Extract the [X, Y] coordinate from the center of the cell holding the provided text.  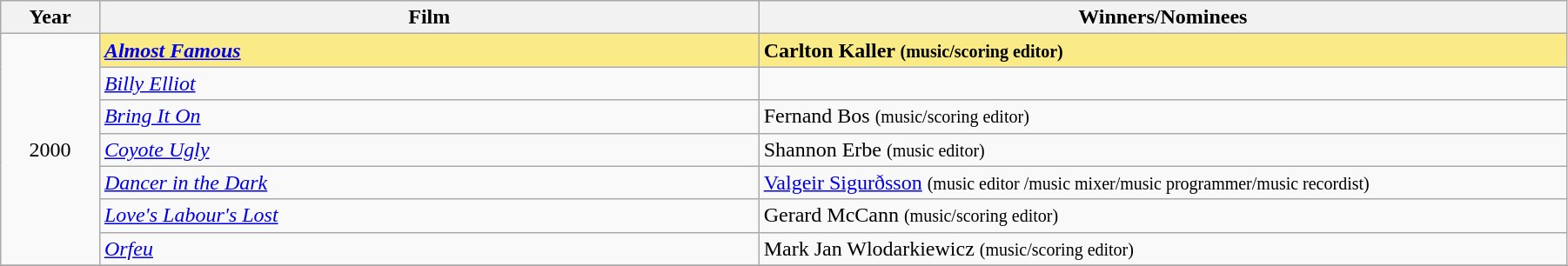
Winners/Nominees [1163, 17]
Gerard McCann (music/scoring editor) [1163, 216]
2000 [50, 150]
Billy Elliot [429, 83]
Fernand Bos (music/scoring editor) [1163, 116]
Mark Jan Wlodarkiewicz (music/scoring editor) [1163, 249]
Year [50, 17]
Valgeir Sigurðsson (music editor /music mixer/music programmer/music recordist) [1163, 183]
Dancer in the Dark [429, 183]
Carlton Kaller (music/scoring editor) [1163, 50]
Almost Famous [429, 50]
Love's Labour's Lost [429, 216]
Shannon Erbe (music editor) [1163, 150]
Coyote Ugly [429, 150]
Orfeu [429, 249]
Bring It On [429, 116]
Film [429, 17]
